Identify which cell holds the provided text, then report its (x, y) central coordinate. 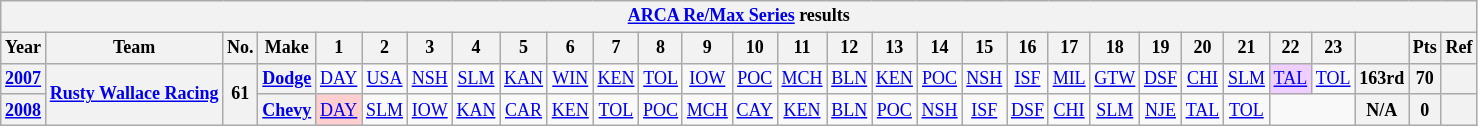
11 (802, 48)
2007 (24, 78)
7 (616, 48)
21 (1247, 48)
14 (940, 48)
Make (287, 48)
CAY (754, 110)
N/A (1382, 110)
Year (24, 48)
18 (1115, 48)
70 (1424, 78)
16 (1028, 48)
8 (661, 48)
0 (1424, 110)
10 (754, 48)
22 (1290, 48)
Dodge (287, 78)
2 (385, 48)
MIL (1069, 78)
19 (1161, 48)
6 (570, 48)
17 (1069, 48)
No. (240, 48)
Team (134, 48)
1 (339, 48)
4 (476, 48)
CAR (524, 110)
Rusty Wallace Racing (134, 94)
GTW (1115, 78)
3 (430, 48)
15 (984, 48)
Ref (1459, 48)
WIN (570, 78)
USA (385, 78)
61 (240, 94)
2008 (24, 110)
12 (850, 48)
23 (1332, 48)
NJE (1161, 110)
20 (1202, 48)
Chevy (287, 110)
Pts (1424, 48)
5 (524, 48)
163rd (1382, 78)
13 (895, 48)
ARCA Re/Max Series results (739, 16)
9 (707, 48)
